Extract the [x, y] coordinate from the center of the cell holding the provided text.  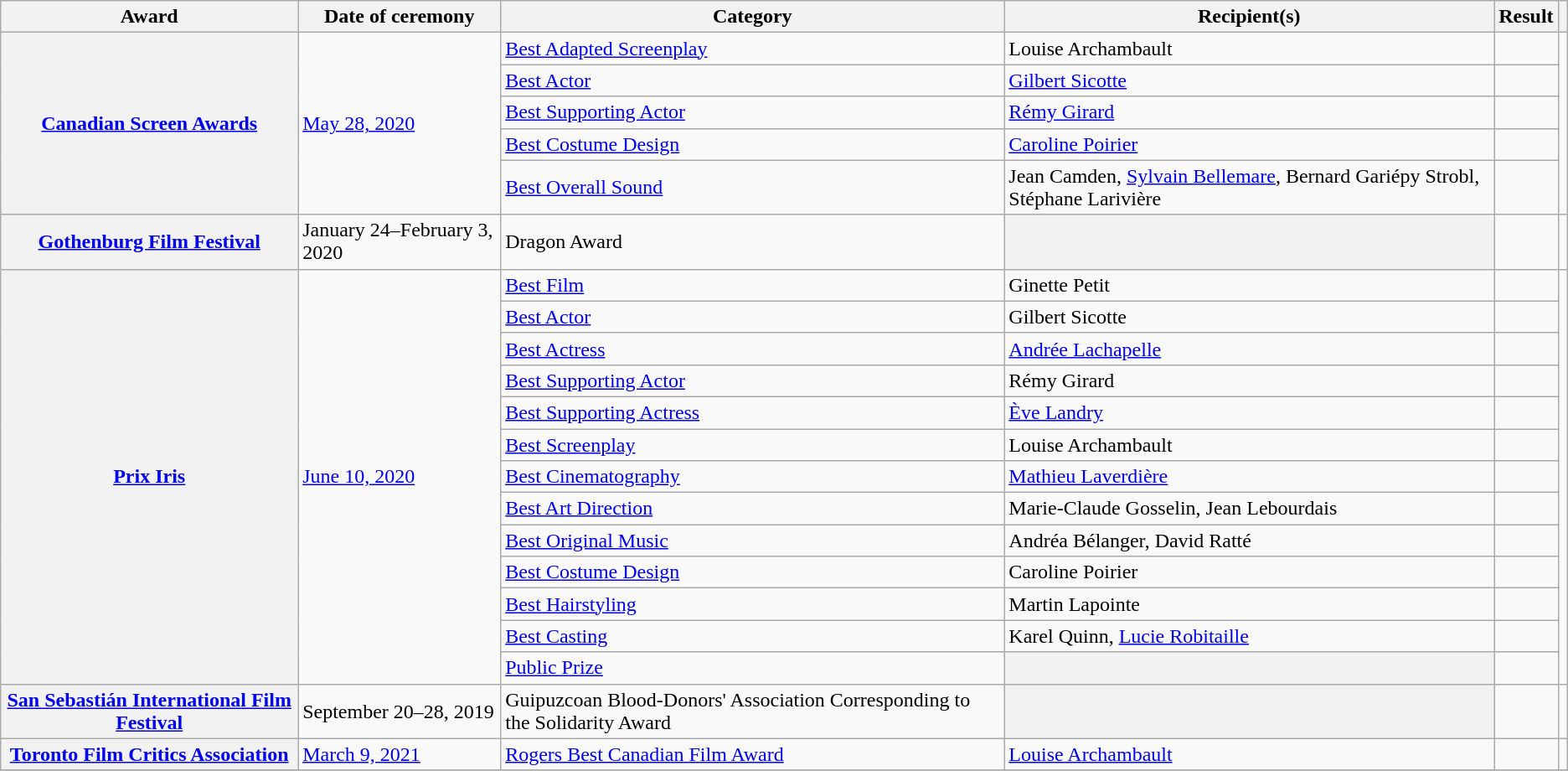
Toronto Film Critics Association [149, 754]
June 10, 2020 [400, 476]
Best Actress [752, 349]
San Sebastián International Film Festival [149, 711]
Date of ceremony [400, 17]
Best Art Direction [752, 509]
Best Hairstyling [752, 604]
Best Film [752, 285]
Award [149, 17]
Ginette Petit [1250, 285]
Martin Lapointe [1250, 604]
Jean Camden, Sylvain Bellemare, Bernard Gariépy Strobl, Stéphane Larivière [1250, 188]
Gothenburg Film Festival [149, 241]
Best Adapted Screenplay [752, 49]
Dragon Award [752, 241]
Public Prize [752, 668]
Best Cinematography [752, 477]
Best Screenplay [752, 445]
Marie-Claude Gosselin, Jean Lebourdais [1250, 509]
Prix Iris [149, 476]
Best Original Music [752, 541]
September 20–28, 2019 [400, 711]
Karel Quinn, Lucie Robitaille [1250, 636]
Mathieu Laverdière [1250, 477]
Andréa Bélanger, David Ratté [1250, 541]
Canadian Screen Awards [149, 124]
Best Supporting Actress [752, 412]
Result [1526, 17]
Guipuzcoan Blood-Donors' Association Corresponding to the Solidarity Award [752, 711]
May 28, 2020 [400, 124]
Recipient(s) [1250, 17]
Ève Landry [1250, 412]
Category [752, 17]
January 24–February 3, 2020 [400, 241]
Rogers Best Canadian Film Award [752, 754]
Andrée Lachapelle [1250, 349]
Best Casting [752, 636]
March 9, 2021 [400, 754]
Best Overall Sound [752, 188]
